Return [X, Y] of the center of cell containing provided text 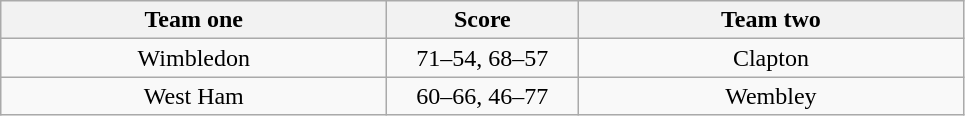
Score [482, 20]
Wembley [771, 96]
71–54, 68–57 [482, 58]
West Ham [194, 96]
Team two [771, 20]
Wimbledon [194, 58]
Clapton [771, 58]
Team one [194, 20]
60–66, 46–77 [482, 96]
